For the text-containing cell, return its midpoint in (x, y) coordinate format. 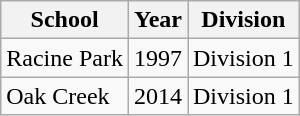
Year (158, 20)
2014 (158, 96)
Division (244, 20)
Oak Creek (65, 96)
Racine Park (65, 58)
1997 (158, 58)
School (65, 20)
